Output the (X, Y) coordinate of the center of the cell containing the given text.  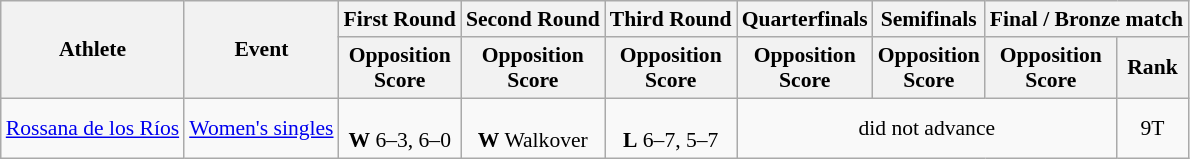
did not advance (927, 128)
Rank (1152, 68)
Final / Bronze match (1086, 19)
Semifinals (929, 19)
L 6–7, 5–7 (671, 128)
Third Round (671, 19)
Second Round (533, 19)
W 6–3, 6–0 (400, 128)
First Round (400, 19)
Women's singles (261, 128)
9T (1152, 128)
Quarterfinals (805, 19)
W Walkover (533, 128)
Event (261, 50)
Rossana de los Ríos (92, 128)
Athlete (92, 50)
